Capture the cell that displays the provided text and extract its [X, Y] central coordinate. 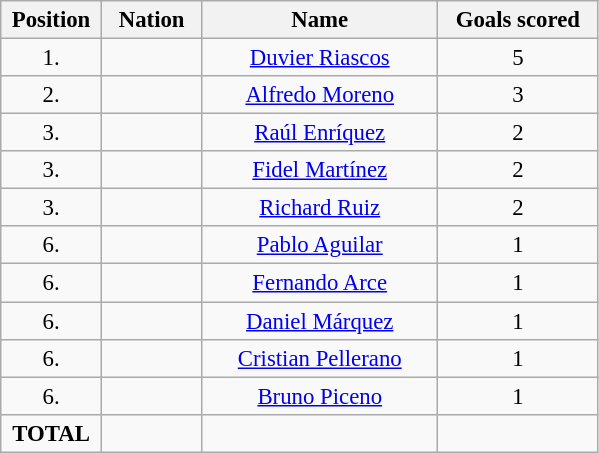
Bruno Piceno [320, 396]
2. [52, 95]
Nation [152, 20]
Goals scored [518, 20]
Cristian Pellerano [320, 358]
Pablo Aguilar [320, 245]
Position [52, 20]
Daniel Márquez [320, 321]
1. [52, 58]
Duvier Riascos [320, 58]
Richard Ruiz [320, 208]
Alfredo Moreno [320, 95]
Fidel Martínez [320, 170]
3 [518, 95]
Raúl Enríquez [320, 133]
5 [518, 58]
Name [320, 20]
Fernando Arce [320, 283]
TOTAL [52, 433]
